Search for the cell housing the specified text and yield its [X, Y] center coordinate. 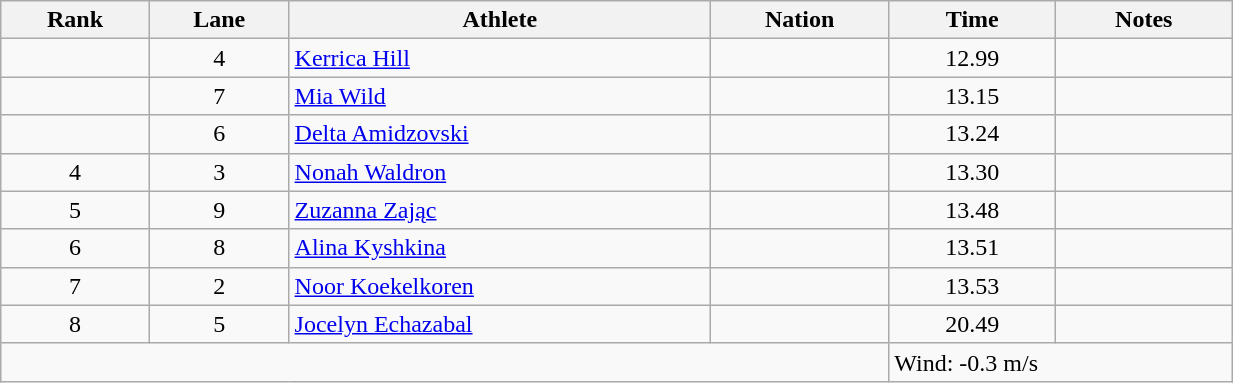
Mia Wild [500, 96]
2 [219, 286]
Time [972, 20]
Athlete [500, 20]
Nonah Waldron [500, 172]
13.48 [972, 210]
Rank [76, 20]
3 [219, 172]
12.99 [972, 58]
Alina Kyshkina [500, 248]
13.53 [972, 286]
13.30 [972, 172]
13.51 [972, 248]
13.15 [972, 96]
Nation [800, 20]
20.49 [972, 324]
Lane [219, 20]
Noor Koekelkoren [500, 286]
Kerrica Hill [500, 58]
9 [219, 210]
Delta Amidzovski [500, 134]
Wind: -0.3 m/s [1060, 362]
Notes [1144, 20]
Jocelyn Echazabal [500, 324]
13.24 [972, 134]
Zuzanna Zając [500, 210]
